Capture the cell that displays the provided text and extract its [X, Y] central coordinate. 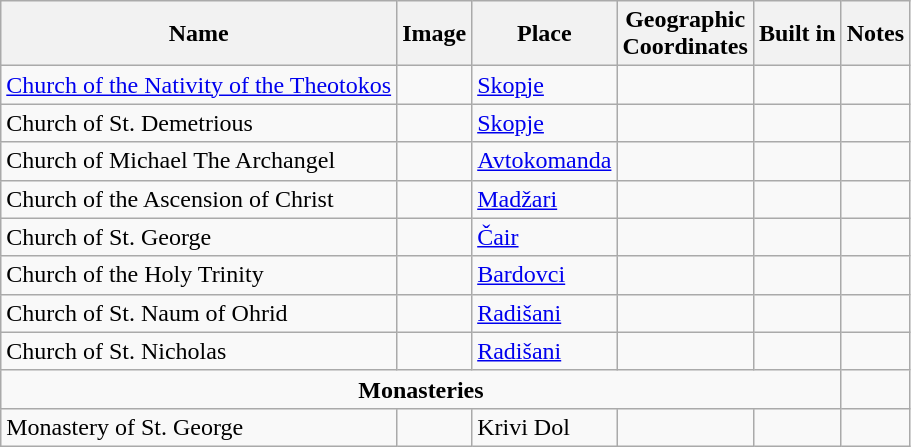
Church of St. George [199, 237]
Church of St. Nicholas [199, 351]
Čair [544, 237]
Church of the Nativity of the Theotokos [199, 85]
Church of the Ascension of Christ [199, 199]
Church of St. Demetrious [199, 123]
Image [434, 34]
Avtokomanda [544, 161]
Built in [797, 34]
GeographicCoordinates [685, 34]
Church of the Holy Trinity [199, 275]
Notes [875, 34]
Name [199, 34]
Madžari [544, 199]
Church of St. Naum of Ohrid [199, 313]
Bardovci [544, 275]
Church of Michael The Archangel [199, 161]
Monastery of St. George [199, 427]
Krivi Dol [544, 427]
Monasteries [421, 389]
Place [544, 34]
